Provide the (x, y) coordinate of the cell's center where the given text is located.  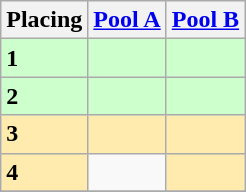
Placing (44, 20)
Pool B (205, 20)
1 (44, 58)
2 (44, 96)
Pool A (127, 20)
3 (44, 134)
4 (44, 172)
